Capture the cell that displays the provided text and extract its [x, y] central coordinate. 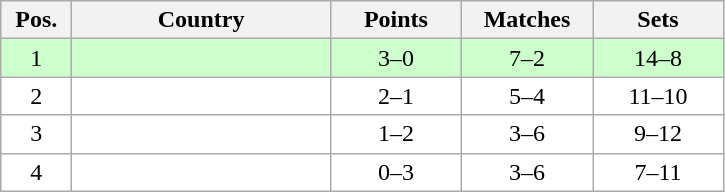
2 [36, 96]
Sets [658, 20]
0–3 [396, 172]
2–1 [396, 96]
Matches [526, 20]
14–8 [658, 58]
1 [36, 58]
9–12 [658, 134]
3–0 [396, 58]
4 [36, 172]
3 [36, 134]
7–2 [526, 58]
Points [396, 20]
Country [202, 20]
7–11 [658, 172]
5–4 [526, 96]
Pos. [36, 20]
11–10 [658, 96]
1–2 [396, 134]
